Return the (X, Y) coordinate for the center point of the cell that contains the specified text.  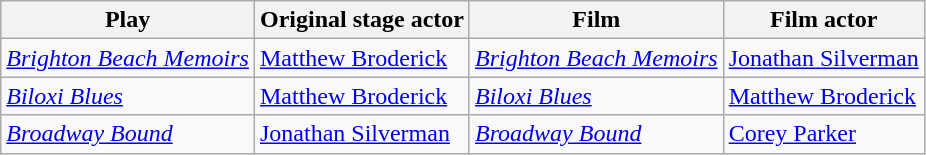
Film actor (824, 20)
Film (596, 20)
Original stage actor (362, 20)
Play (128, 20)
Corey Parker (824, 134)
